Capture the cell that displays the provided text and extract its [x, y] central coordinate. 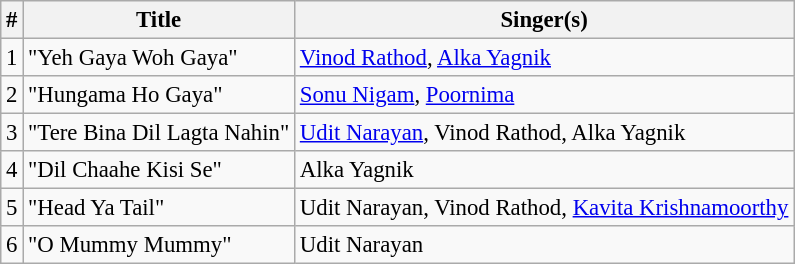
"Head Ya Tail" [159, 208]
"Tere Bina Dil Lagta Nahin" [159, 133]
Title [159, 20]
Singer(s) [544, 20]
4 [12, 170]
Udit Narayan [544, 245]
Udit Narayan, Vinod Rathod, Alka Yagnik [544, 133]
"Dil Chaahe Kisi Se" [159, 170]
# [12, 20]
Vinod Rathod, Alka Yagnik [544, 58]
"Yeh Gaya Woh Gaya" [159, 58]
Udit Narayan, Vinod Rathod, Kavita Krishnamoorthy [544, 208]
"Hungama Ho Gaya" [159, 95]
"O Mummy Mummy" [159, 245]
Alka Yagnik [544, 170]
3 [12, 133]
2 [12, 95]
5 [12, 208]
1 [12, 58]
6 [12, 245]
Sonu Nigam, Poornima [544, 95]
